Extract the (x, y) coordinate from the center of the cell holding the provided text.  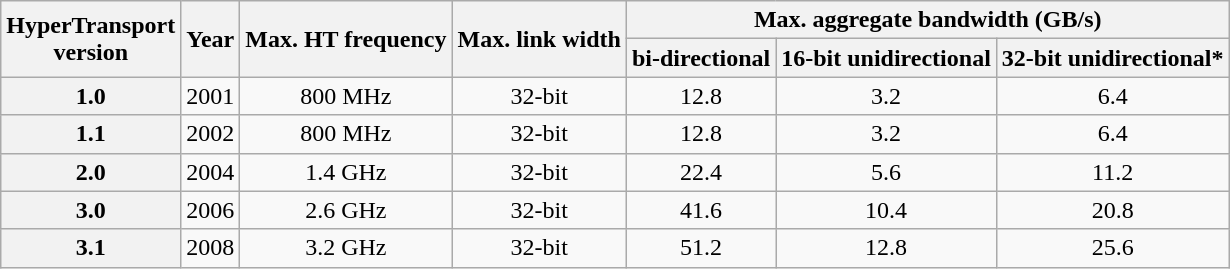
2002 (210, 134)
Max. HT frequency (346, 39)
10.4 (886, 210)
3.1 (91, 248)
2004 (210, 172)
5.6 (886, 172)
1.4 GHz (346, 172)
51.2 (700, 248)
bi-directional (700, 58)
2.0 (91, 172)
HyperTransportversion (91, 39)
2001 (210, 96)
Year (210, 39)
1.1 (91, 134)
1.0 (91, 96)
3.0 (91, 210)
2006 (210, 210)
3.2 GHz (346, 248)
32-bit unidirectional* (1112, 58)
2008 (210, 248)
22.4 (700, 172)
20.8 (1112, 210)
Max. aggregate bandwidth (GB/s) (928, 20)
41.6 (700, 210)
11.2 (1112, 172)
2.6 GHz (346, 210)
16-bit unidirectional (886, 58)
Max. link width (539, 39)
25.6 (1112, 248)
